Return the (X, Y) coordinate for the center point of the cell that contains the specified text.  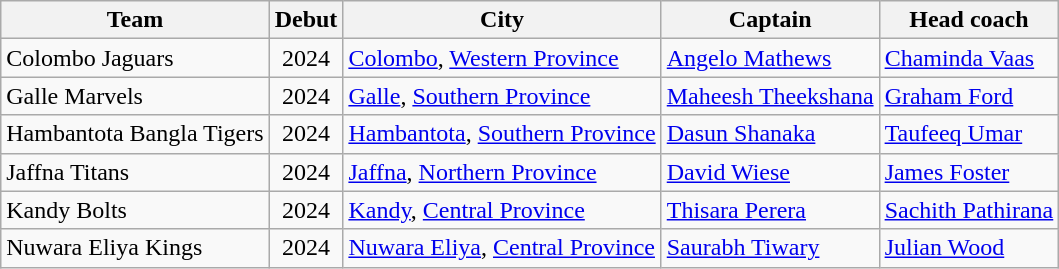
Colombo Jaguars (135, 58)
Nuwara Eliya Kings (135, 248)
Julian Wood (969, 248)
Hambantota, Southern Province (502, 134)
Graham Ford (969, 96)
David Wiese (770, 172)
Kandy, Central Province (502, 210)
Maheesh Theekshana (770, 96)
Dasun Shanaka (770, 134)
Hambantota Bangla Tigers (135, 134)
Galle Marvels (135, 96)
Head coach (969, 20)
Jaffna, Northern Province (502, 172)
Colombo, Western Province (502, 58)
Thisara Perera (770, 210)
James Foster (969, 172)
Captain (770, 20)
Galle, Southern Province (502, 96)
City (502, 20)
Saurabh Tiwary (770, 248)
Jaffna Titans (135, 172)
Nuwara Eliya, Central Province (502, 248)
Kandy Bolts (135, 210)
Debut (306, 20)
Team (135, 20)
Sachith Pathirana (969, 210)
Chaminda Vaas (969, 58)
Angelo Mathews (770, 58)
Taufeeq Umar (969, 134)
